Provide the (X, Y) coordinate of the cell's center where the given text is located.  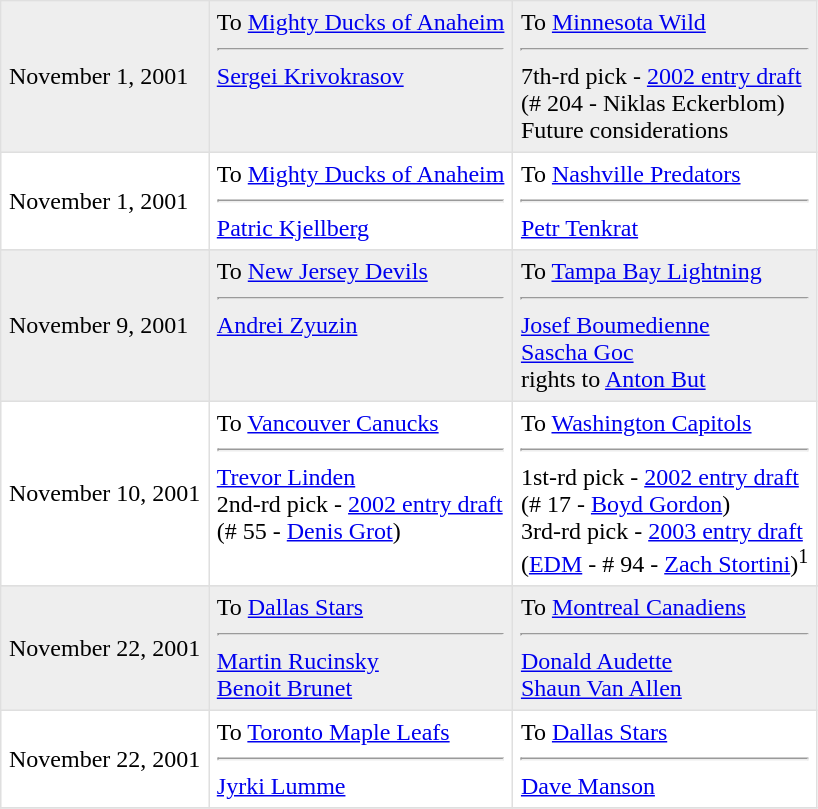
To Mighty Ducks of Anaheim Sergei Krivokrasov (361, 77)
To Dallas Stars Dave Manson (665, 760)
To Montreal Canadiens Donald AudetteShaun Van Allen (665, 648)
To Tampa Bay Lightning Josef BoumedienneSascha Gocrights to Anton But (665, 326)
To Dallas Stars Martin RucinskyBenoit Brunet (361, 648)
To Washington Capitols 1st-rd pick - 2002 entry draft(# 17 - Boyd Gordon)3rd-rd pick - 2003 entry draft(EDM - # 94 - Zach Stortini)1 (665, 494)
November 9, 2001 (105, 326)
To Vancouver Canucks Trevor Linden2nd-rd pick - 2002 entry draft(# 55 - Denis Grot) (361, 494)
November 10, 2001 (105, 494)
To New Jersey Devils Andrei Zyuzin (361, 326)
To Mighty Ducks of Anaheim Patric Kjellberg (361, 201)
To Minnesota Wild 7th-rd pick - 2002 entry draft(# 204 - Niklas Eckerblom)Future considerations (665, 77)
To Nashville Predators Petr Tenkrat (665, 201)
To Toronto Maple Leafs Jyrki Lumme (361, 760)
